Extract the [x, y] coordinate from the center of the cell holding the provided text.  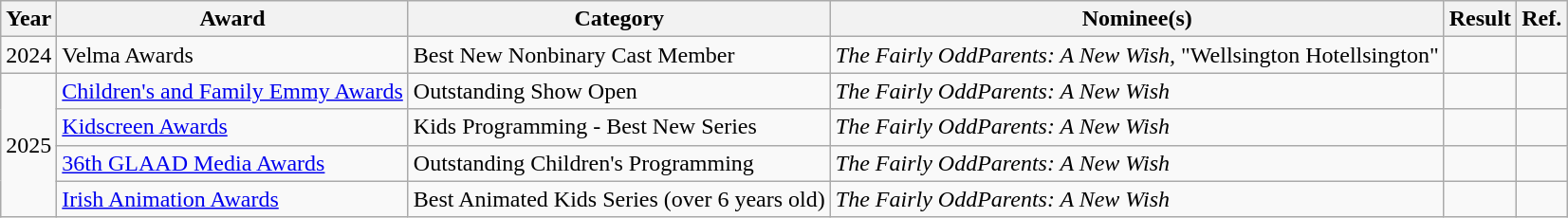
Kids Programming - Best New Series [618, 127]
Irish Animation Awards [232, 199]
The Fairly OddParents: A New Wish, "Wellsington Hotellsington" [1136, 55]
Outstanding Children's Programming [618, 163]
Outstanding Show Open [618, 91]
Ref. [1542, 19]
Result [1480, 19]
Category [618, 19]
Year [28, 19]
2024 [28, 55]
Nominee(s) [1136, 19]
36th GLAAD Media Awards [232, 163]
Best Animated Kids Series (over 6 years old) [618, 199]
2025 [28, 145]
Award [232, 19]
Best New Nonbinary Cast Member [618, 55]
Velma Awards [232, 55]
Kidscreen Awards [232, 127]
Children's and Family Emmy Awards [232, 91]
